Return [X, Y] of the center of cell containing provided text 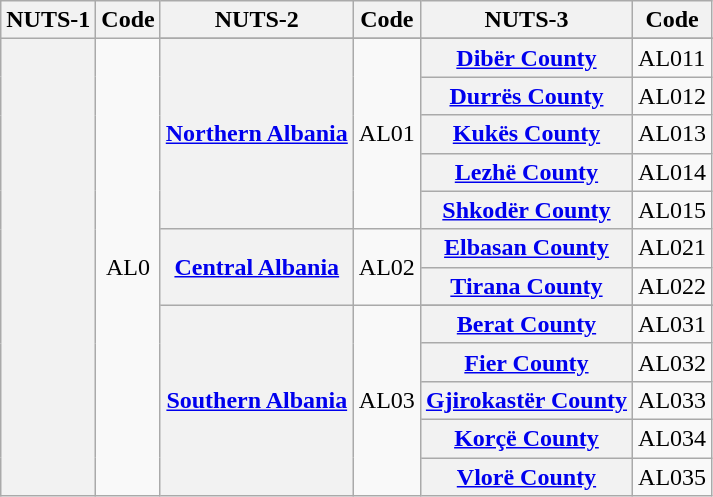
Northern Albania [256, 134]
AL012 [672, 96]
Elbasan County [526, 248]
NUTS-3 [526, 20]
AL011 [672, 58]
Durrës County [526, 96]
Shkodër County [526, 210]
AL035 [672, 477]
Dibër County [526, 58]
Berat County [526, 324]
AL021 [672, 248]
AL022 [672, 286]
AL01 [386, 134]
Vlorë County [526, 477]
Lezhë County [526, 172]
NUTS-1 [48, 20]
Kukës County [526, 134]
Gjirokastër County [526, 400]
AL03 [386, 400]
AL015 [672, 210]
AL014 [672, 172]
AL0 [128, 268]
Tirana County [526, 286]
NUTS-2 [256, 20]
Southern Albania [256, 400]
AL013 [672, 134]
Korçë County [526, 438]
Fier County [526, 362]
AL034 [672, 438]
AL031 [672, 324]
Central Albania [256, 267]
AL032 [672, 362]
AL02 [386, 267]
AL033 [672, 400]
